Provide the [X, Y] coordinate of the cell's center where the given text is located.  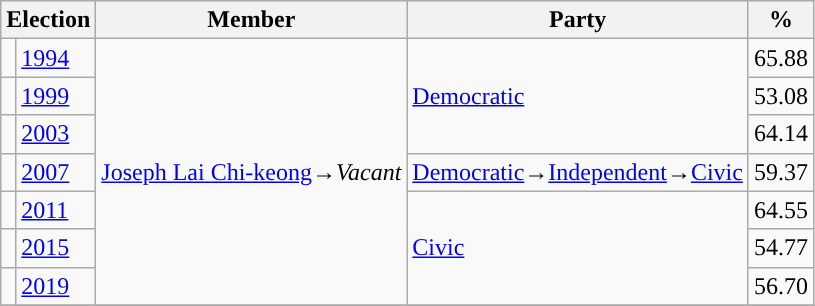
65.88 [780, 58]
56.70 [780, 286]
64.55 [780, 210]
2015 [56, 248]
Party [578, 20]
59.37 [780, 172]
Member [252, 20]
54.77 [780, 248]
Democratic [578, 96]
2011 [56, 210]
Civic [578, 248]
64.14 [780, 134]
1999 [56, 96]
Election [48, 20]
2007 [56, 172]
Democratic→Independent→Civic [578, 172]
2003 [56, 134]
1994 [56, 58]
2019 [56, 286]
Joseph Lai Chi-keong→Vacant [252, 172]
% [780, 20]
53.08 [780, 96]
